Output the (X, Y) coordinate of the center of the cell containing the given text.  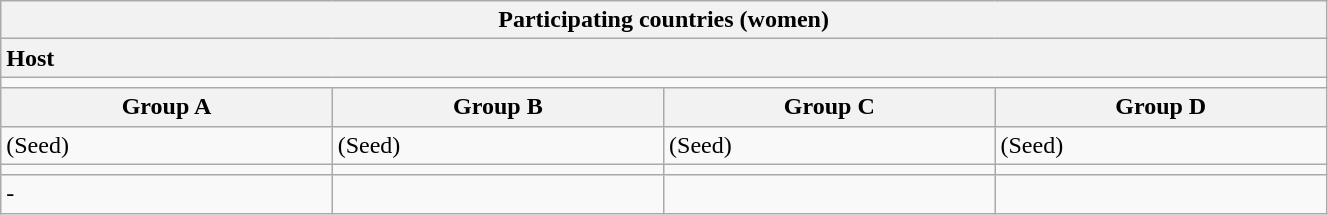
Group A (166, 107)
Group B (498, 107)
Host (664, 58)
Group D (1160, 107)
Group C (830, 107)
- (166, 194)
Participating countries (women) (664, 20)
